Search for the cell housing the specified text and yield its [x, y] center coordinate. 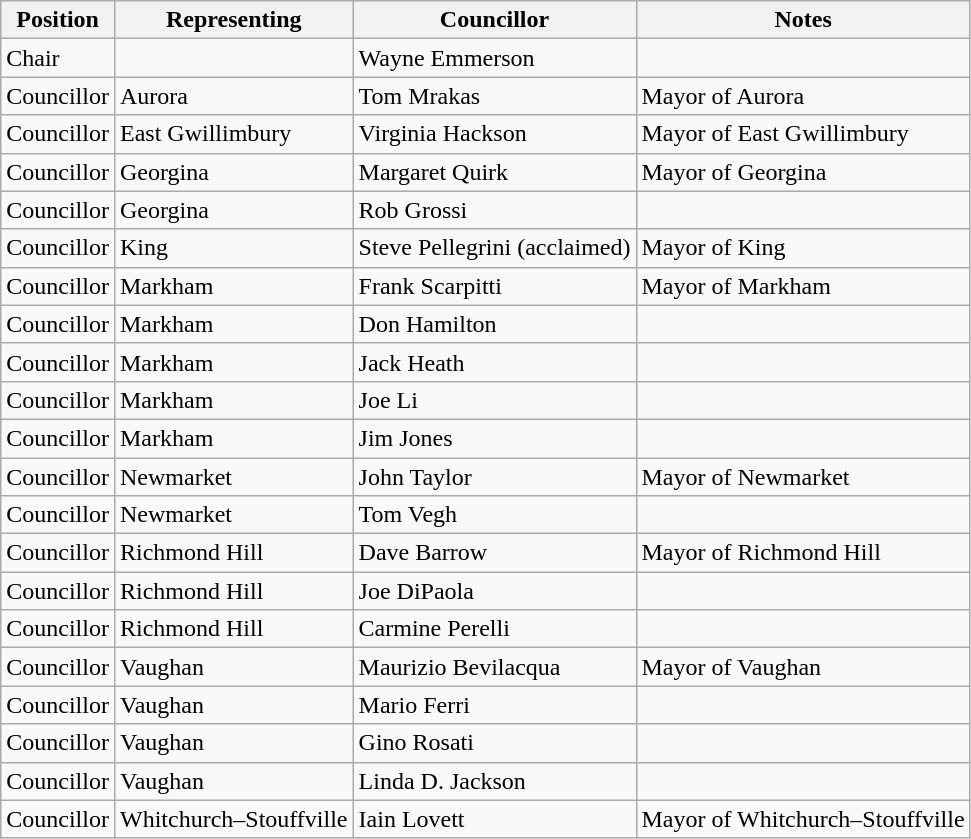
Mayor of East Gwillimbury [803, 134]
Tom Vegh [494, 515]
Mayor of Georgina [803, 172]
Virginia Hackson [494, 134]
Mayor of Aurora [803, 96]
Frank Scarpitti [494, 286]
Steve Pellegrini (acclaimed) [494, 248]
Position [58, 20]
Margaret Quirk [494, 172]
Carmine Perelli [494, 629]
Linda D. Jackson [494, 781]
Chair [58, 58]
Jim Jones [494, 438]
Whitchurch–Stouffville [234, 819]
Dave Barrow [494, 553]
Mario Ferri [494, 705]
Mayor of Whitchurch–Stouffville [803, 819]
Mayor of Markham [803, 286]
Gino Rosati [494, 743]
Iain Lovett [494, 819]
Jack Heath [494, 362]
Tom Mrakas [494, 96]
Joe DiPaola [494, 591]
Rob Grossi [494, 210]
Notes [803, 20]
Mayor of Richmond Hill [803, 553]
Mayor of King [803, 248]
Mayor of Vaughan [803, 667]
King [234, 248]
Representing [234, 20]
Wayne Emmerson [494, 58]
East Gwillimbury [234, 134]
Maurizio Bevilacqua [494, 667]
Don Hamilton [494, 324]
Joe Li [494, 400]
John Taylor [494, 477]
Aurora [234, 96]
Mayor of Newmarket [803, 477]
